Provide the (X, Y) coordinate of the cell's center where the given text is located.  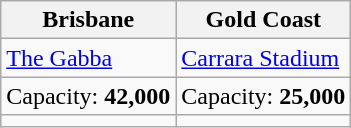
Gold Coast (264, 20)
Brisbane (88, 20)
The Gabba (88, 58)
Carrara Stadium (264, 58)
Capacity: 42,000 (88, 96)
Capacity: 25,000 (264, 96)
